For the text-containing cell, return its midpoint in [X, Y] coordinate format. 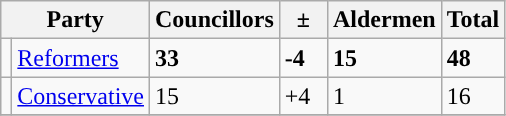
+4 [303, 96]
± [303, 20]
Councillors [215, 20]
48 [473, 58]
16 [473, 96]
Party [76, 20]
Total [473, 20]
1 [384, 96]
Reformers [81, 58]
-4 [303, 58]
33 [215, 58]
Aldermen [384, 20]
Conservative [81, 96]
